Provide the [x, y] coordinate of the cell's center where the given text is located.  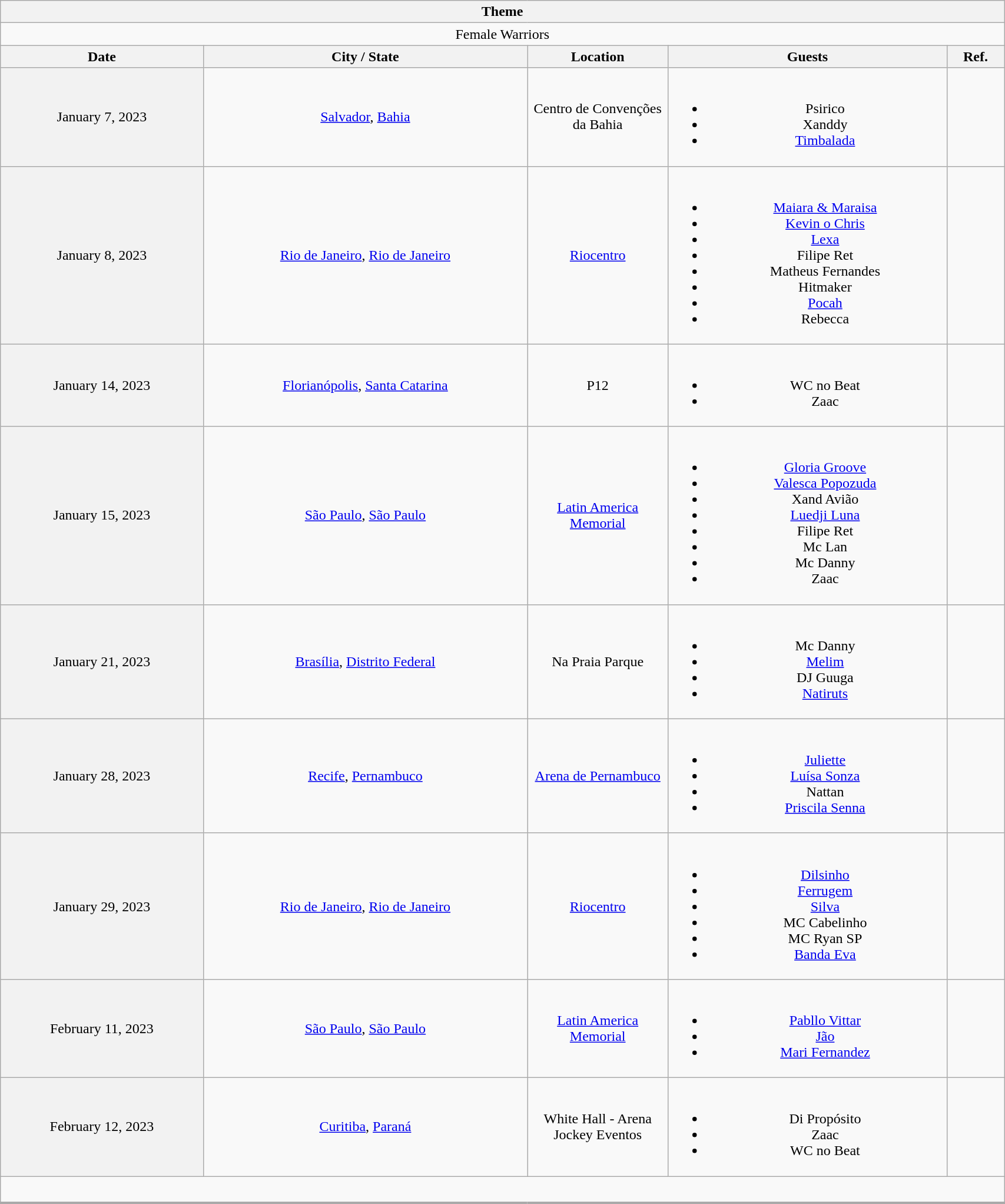
Florianópolis, Santa Catarina [365, 385]
January 8, 2023 [102, 255]
February 11, 2023 [102, 1028]
Female Warriors [503, 34]
Theme [503, 12]
January 29, 2023 [102, 906]
January 7, 2023 [102, 117]
Location [598, 57]
Pabllo VittarJãoMari Fernandez [808, 1028]
January 15, 2023 [102, 515]
P12 [598, 385]
DilsinhoFerrugemSilvaMC CabelinhoMC Ryan SPBanda Eva [808, 906]
White Hall - Arena Jockey Eventos [598, 1126]
Curitiba, Paraná [365, 1126]
Na Praia Parque [598, 661]
January 21, 2023 [102, 661]
Centro de Convenções da Bahia [598, 117]
Brasília, Distrito Federal [365, 661]
February 12, 2023 [102, 1126]
Guests [808, 57]
Recife, Pernambuco [365, 776]
City / State [365, 57]
WC no BeatZaac [808, 385]
Gloria GrooveValesca PopozudaXand AviãoLuedji LunaFilipe RetMc LanMc DannyZaac [808, 515]
Di PropósitoZaacWC no Beat [808, 1126]
January 14, 2023 [102, 385]
Arena de Pernambuco [598, 776]
January 28, 2023 [102, 776]
JulietteLuísa SonzaNattanPriscila Senna [808, 776]
Maiara & MaraisaKevin o ChrisLexaFilipe RetMatheus FernandesHitmakerPocahRebecca [808, 255]
Mc DannyMelimDJ GuugaNatiruts [808, 661]
Ref. [975, 57]
Date [102, 57]
Salvador, Bahia [365, 117]
PsiricoXanddyTimbalada [808, 117]
